Search for the cell housing the specified text and yield its [X, Y] center coordinate. 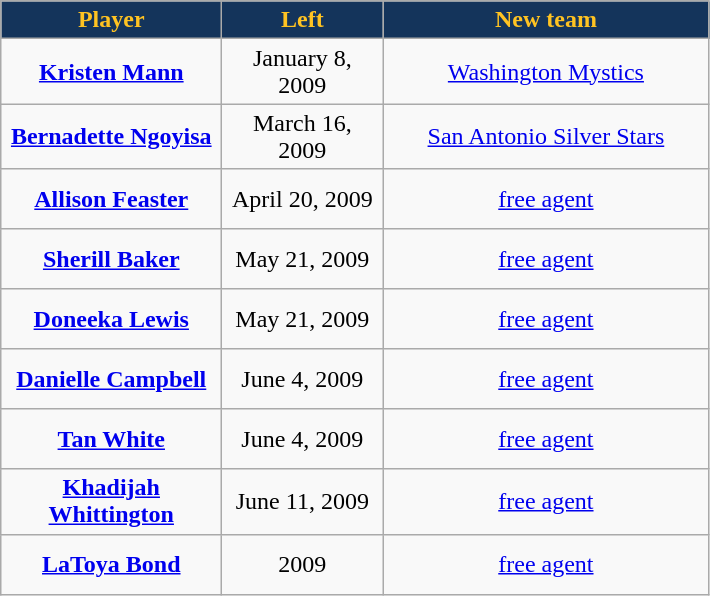
Allison Feaster [112, 199]
January 8, 2009 [302, 72]
Player [112, 20]
April 20, 2009 [302, 199]
Bernadette Ngoyisa [112, 136]
March 16, 2009 [302, 136]
Khadijah Whittington [112, 502]
LaToya Bond [112, 564]
Sherill Baker [112, 259]
Left [302, 20]
Danielle Campbell [112, 379]
2009 [302, 564]
Kristen Mann [112, 72]
New team [546, 20]
Doneeka Lewis [112, 319]
Washington Mystics [546, 72]
June 11, 2009 [302, 502]
Tan White [112, 439]
San Antonio Silver Stars [546, 136]
